Determine the [X, Y] coordinate at the center of the cell enclosing the given text.  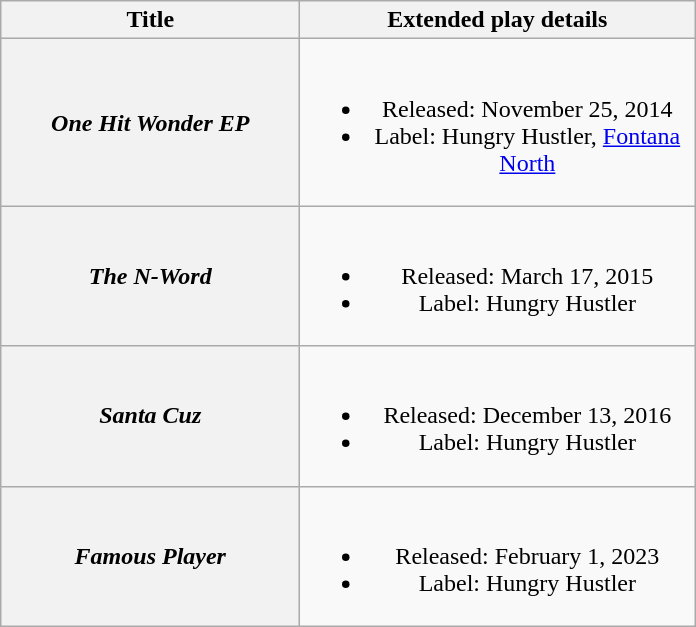
Famous Player [150, 556]
Released: November 25, 2014Label: Hungry Hustler, Fontana North [498, 122]
The N-Word [150, 276]
Released: February 1, 2023Label: Hungry Hustler [498, 556]
Santa Cuz [150, 416]
Title [150, 20]
Released: March 17, 2015Label: Hungry Hustler [498, 276]
Extended play details [498, 20]
One Hit Wonder EP [150, 122]
Released: December 13, 2016Label: Hungry Hustler [498, 416]
